Find where the given text appears and provide that cell's center as [X, Y] coordinate. 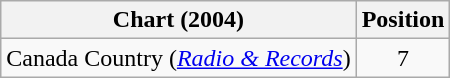
7 [403, 58]
Position [403, 20]
Chart (2004) [178, 20]
Canada Country (Radio & Records) [178, 58]
